Locate the cell with the specified text and output its (x, y) center coordinate. 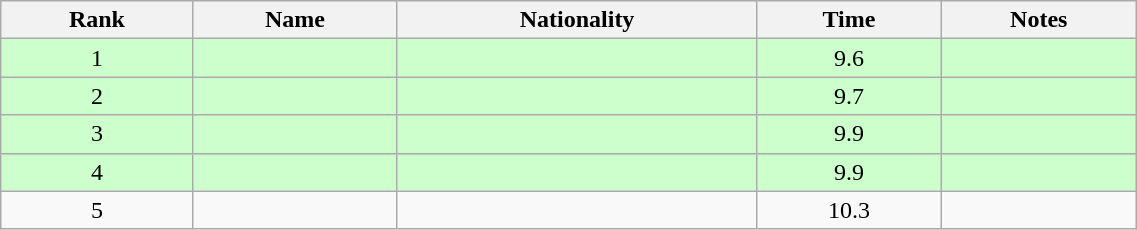
9.7 (848, 96)
3 (97, 134)
Name (295, 20)
Notes (1039, 20)
Nationality (578, 20)
4 (97, 172)
5 (97, 210)
2 (97, 96)
Rank (97, 20)
Time (848, 20)
9.6 (848, 58)
1 (97, 58)
10.3 (848, 210)
